Find where the given text appears and provide that cell's center as [X, Y] coordinate. 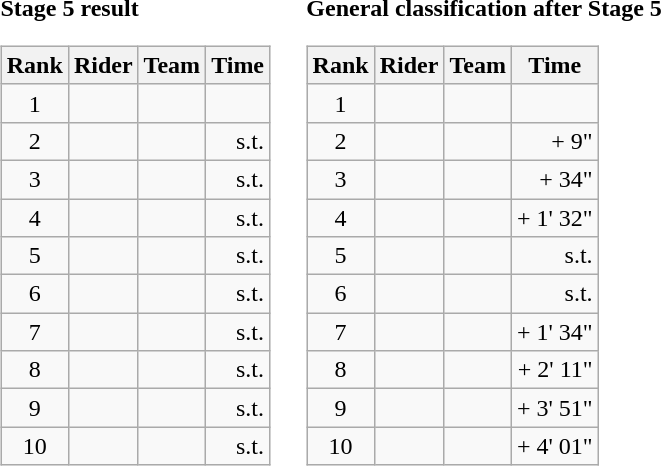
+ 1' 34" [554, 332]
+ 34" [554, 179]
+ 1' 32" [554, 217]
+ 3' 51" [554, 408]
+ 2' 11" [554, 370]
+ 4' 01" [554, 446]
+ 9" [554, 141]
